Pinpoint the cell where the given text exists, returning its (x, y) midpoint coordinate. 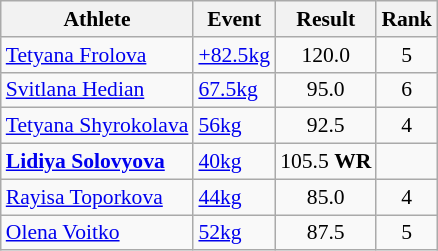
Tetyana Frolova (98, 55)
40kg (234, 162)
+82.5kg (234, 55)
56kg (234, 126)
87.5 (326, 233)
52kg (234, 233)
Result (326, 19)
Rank (406, 19)
Olena Voitko (98, 233)
120.0 (326, 55)
95.0 (326, 90)
Svitlana Hedian (98, 90)
92.5 (326, 126)
85.0 (326, 197)
105.5 WR (326, 162)
Rayisa Toporkova (98, 197)
6 (406, 90)
Event (234, 19)
Tetyana Shyrokolava (98, 126)
44kg (234, 197)
Athlete (98, 19)
Lidiya Solovyova (98, 162)
67.5kg (234, 90)
